Capture the cell that displays the provided text and extract its [x, y] central coordinate. 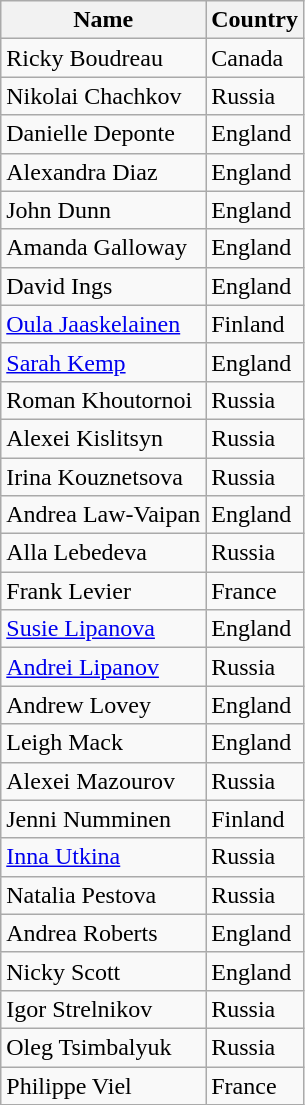
Oula Jaaskelainen [104, 324]
Natalia Pestova [104, 895]
Irina Kouznetsova [104, 477]
Susie Lipanova [104, 629]
Alexei Kislitsyn [104, 438]
David Ings [104, 286]
Country [255, 20]
Ricky Boudreau [104, 58]
Nikolai Chachkov [104, 96]
John Dunn [104, 210]
Roman Khoutornoi [104, 400]
Name [104, 20]
Leigh Mack [104, 743]
Andrea Roberts [104, 933]
Amanda Galloway [104, 248]
Nicky Scott [104, 971]
Oleg Tsimbalyuk [104, 1047]
Alexei Mazourov [104, 781]
Philippe Viel [104, 1085]
Inna Utkina [104, 857]
Alexandra Diaz [104, 172]
Canada [255, 58]
Andrei Lipanov [104, 667]
Jenni Numminen [104, 819]
Sarah Kemp [104, 362]
Alla Lebedeva [104, 553]
Danielle Deponte [104, 134]
Andrew Lovey [104, 705]
Andrea Law-Vaipan [104, 515]
Frank Levier [104, 591]
Igor Strelnikov [104, 1009]
